Capture the cell that displays the provided text and extract its (X, Y) central coordinate. 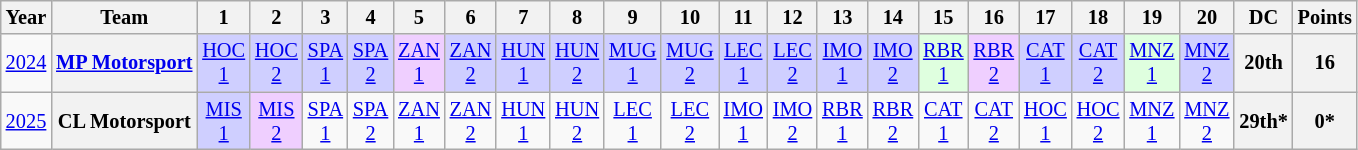
Team (124, 17)
9 (632, 17)
2 (276, 17)
14 (893, 17)
5 (419, 17)
17 (1046, 17)
20 (1206, 17)
Points (1325, 17)
3 (326, 17)
12 (792, 17)
6 (471, 17)
29th* (1263, 121)
19 (1152, 17)
15 (943, 17)
1 (224, 17)
MIS1 (224, 121)
0* (1325, 121)
MIS2 (276, 121)
7 (523, 17)
MP Motorsport (124, 63)
MUG1 (632, 63)
11 (744, 17)
18 (1098, 17)
20th (1263, 63)
2024 (26, 63)
2025 (26, 121)
CL Motorsport (124, 121)
13 (842, 17)
DC (1263, 17)
4 (370, 17)
8 (577, 17)
Year (26, 17)
MUG2 (690, 63)
10 (690, 17)
